Find where the given text appears and provide that cell's center as (X, Y) coordinate. 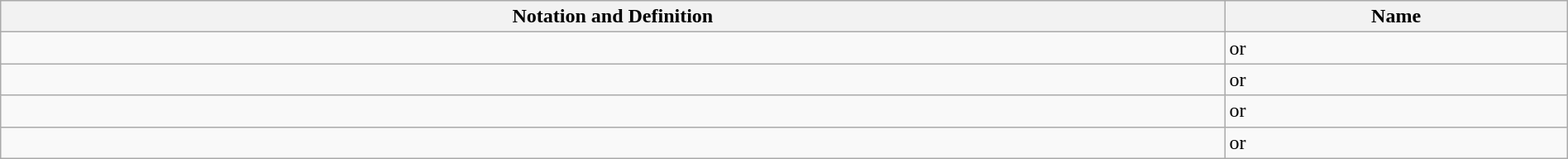
Notation and Definition (613, 17)
Name (1396, 17)
